Pinpoint the cell where the given text exists, returning its [X, Y] midpoint coordinate. 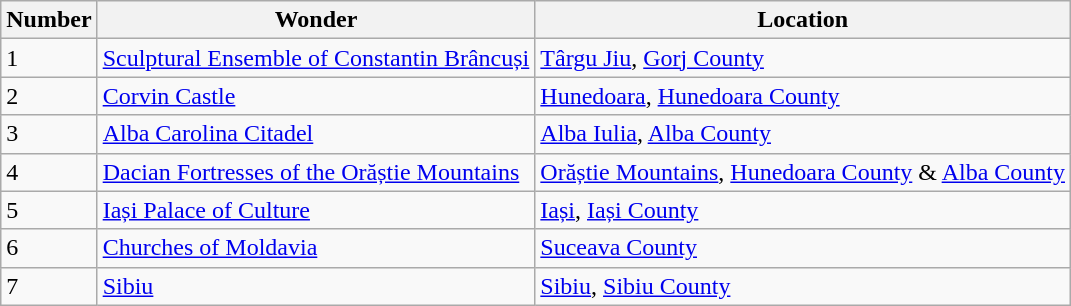
Iași Palace of Culture [316, 210]
Wonder [316, 20]
Hunedoara, Hunedoara County [803, 96]
Târgu Jiu, Gorj County [803, 58]
1 [49, 58]
Corvin Castle [316, 96]
5 [49, 210]
2 [49, 96]
Orăștie Mountains, Hunedoara County & Alba County [803, 172]
Dacian Fortresses of the Orăștie Mountains [316, 172]
3 [49, 134]
Iași, Iași County [803, 210]
Sibiu [316, 286]
6 [49, 248]
7 [49, 286]
4 [49, 172]
Alba Iulia, Alba County [803, 134]
Sibiu, Sibiu County [803, 286]
Location [803, 20]
Sculptural Ensemble of Constantin Brâncuși [316, 58]
Number [49, 20]
Churches of Moldavia [316, 248]
Suceava County [803, 248]
Alba Carolina Citadel [316, 134]
